Detect which cell encompasses the target text, then output its (X, Y) center coordinate. 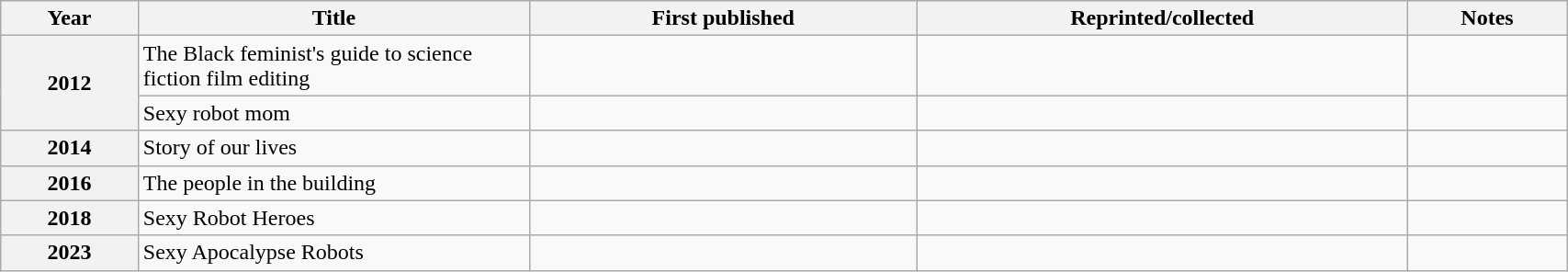
Notes (1486, 18)
2023 (70, 253)
Sexy robot mom (333, 113)
Sexy Apocalypse Robots (333, 253)
Year (70, 18)
2018 (70, 218)
The people in the building (333, 183)
2014 (70, 148)
First published (724, 18)
2012 (70, 83)
Reprinted/collected (1162, 18)
Story of our lives (333, 148)
Sexy Robot Heroes (333, 218)
Title (333, 18)
The Black feminist's guide to science fiction film editing (333, 66)
2016 (70, 183)
